Identify which cell holds the provided text, then report its (x, y) central coordinate. 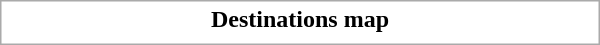
Destinations map (300, 19)
